Identify which cell holds the provided text, then report its (X, Y) central coordinate. 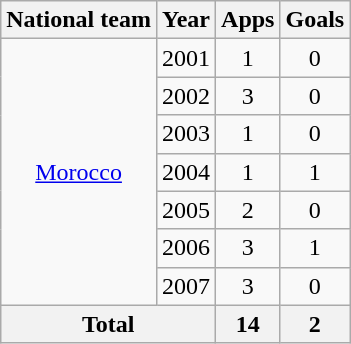
Apps (248, 20)
14 (248, 324)
2001 (186, 58)
2007 (186, 286)
Total (108, 324)
2002 (186, 96)
Goals (315, 20)
Morocco (79, 172)
2005 (186, 210)
2003 (186, 134)
2006 (186, 248)
Year (186, 20)
2004 (186, 172)
National team (79, 20)
